Capture the cell that displays the provided text and extract its (X, Y) central coordinate. 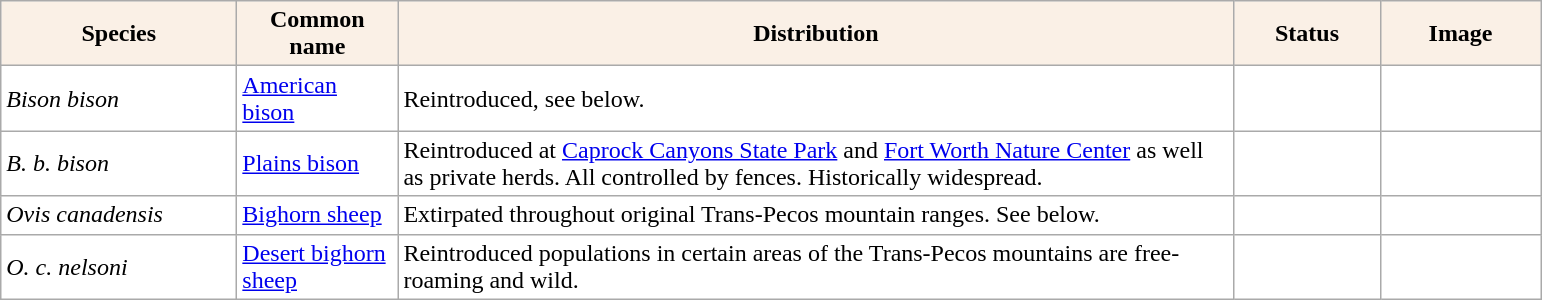
Plains bison (318, 164)
Common name (318, 34)
American bison (318, 98)
Desert bighorn sheep (318, 266)
Reintroduced populations in certain areas of the Trans-Pecos mountains are free-roaming and wild. (816, 266)
Distribution (816, 34)
Reintroduced, see below. (816, 98)
Status (1307, 34)
O. c. nelsoni (119, 266)
Bison bison (119, 98)
B. b. bison (119, 164)
Ovis canadensis (119, 215)
Bighorn sheep (318, 215)
Species (119, 34)
Reintroduced at Caprock Canyons State Park and Fort Worth Nature Center as well as private herds. All controlled by fences. Historically widespread. (816, 164)
Extirpated throughout original Trans-Pecos mountain ranges. See below. (816, 215)
Image (1460, 34)
